Detect which cell encompasses the target text, then output its (x, y) center coordinate. 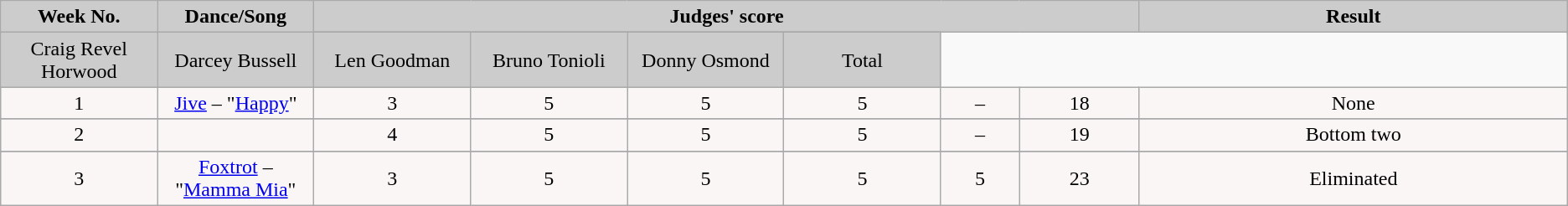
18 (1079, 103)
Total (863, 60)
Darcey Bussell (236, 60)
Bottom two (1354, 135)
Craig Revel Horwood (79, 60)
Result (1354, 17)
Foxtrot – "Mamma Mia" (236, 178)
Judges' score (727, 17)
Dance/Song (236, 17)
Len Goodman (392, 60)
4 (392, 135)
Jive – "Happy" (236, 103)
19 (1079, 135)
Bruno Tonioli (549, 60)
23 (1079, 178)
Week No. (79, 17)
Donny Osmond (705, 60)
2 (79, 135)
Eliminated (1354, 178)
1 (79, 103)
None (1354, 103)
